From the cell containing the given text, extract its center point as [x, y] coordinate. 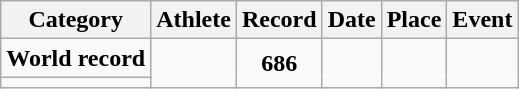
Event [482, 20]
Date [352, 20]
686 [279, 64]
Place [414, 20]
World record [76, 58]
Record [279, 20]
Athlete [194, 20]
Category [76, 20]
